Return (x, y) of the center of cell containing provided text 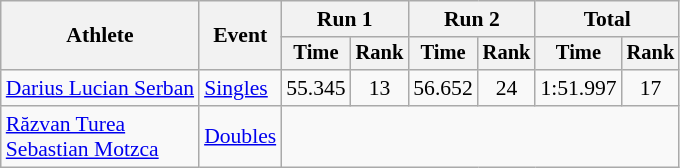
Singles (240, 88)
Run 1 (344, 19)
Darius Lucian Serban (100, 88)
Răzvan TureaSebastian Motzca (100, 136)
1:51.997 (578, 88)
24 (507, 88)
Athlete (100, 36)
17 (651, 88)
56.652 (442, 88)
13 (380, 88)
Doubles (240, 136)
Event (240, 36)
Run 2 (472, 19)
Total (607, 19)
55.345 (316, 88)
